Identify which cell holds the provided text, then report its [X, Y] central coordinate. 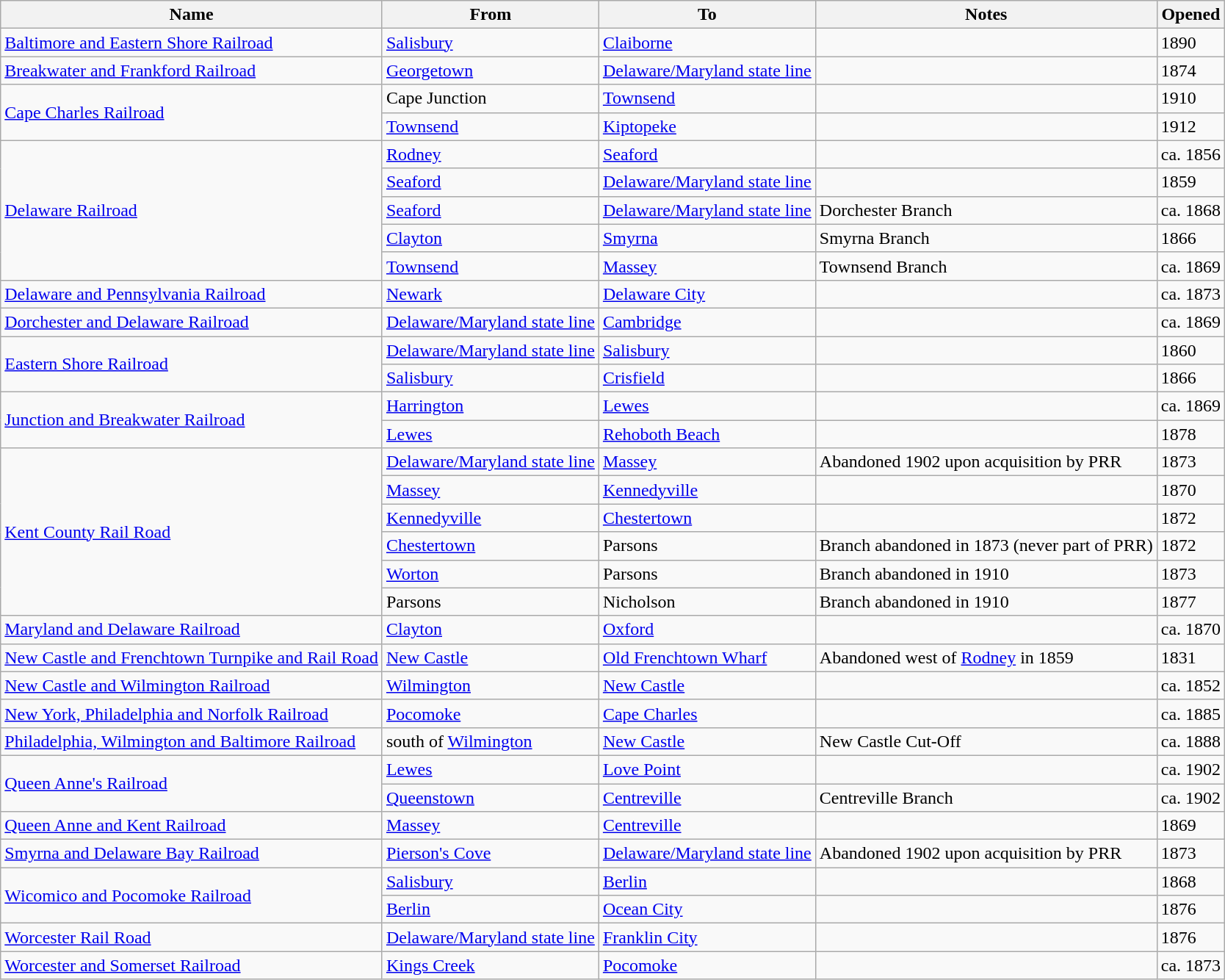
1831 [1190, 657]
1859 [1190, 182]
1877 [1190, 602]
ca. 1870 [1190, 630]
Delaware and Pennsylvania Railroad [192, 294]
south of Wilmington [491, 741]
Dorchester and Delaware Railroad [192, 322]
Cape Charles Railroad [192, 112]
Delaware Railroad [192, 210]
Queen Anne and Kent Railroad [192, 826]
1870 [1190, 490]
1910 [1190, 98]
Queen Anne's Railroad [192, 783]
Ocean City [707, 909]
Wicomico and Pocomoke Railroad [192, 896]
Opened [1190, 15]
Baltimore and Eastern Shore Railroad [192, 43]
Claiborne [707, 43]
Junction and Breakwater Railroad [192, 420]
Newark [491, 294]
Kings Creek [491, 965]
Philadelphia, Wilmington and Baltimore Railroad [192, 741]
Cape Charles [707, 713]
Kent County Rail Road [192, 532]
Pierson's Cove [491, 854]
Delaware City [707, 294]
ca. 1888 [1190, 741]
Branch abandoned in 1873 (never part of PRR) [986, 546]
Cambridge [707, 322]
Queenstown [491, 797]
Nicholson [707, 602]
Georgetown [491, 71]
Smyrna [707, 238]
Eastern Shore Railroad [192, 364]
Kiptopeke [707, 126]
1860 [1190, 350]
Maryland and Delaware Railroad [192, 630]
Name [192, 15]
Old Frenchtown Wharf [707, 657]
ca. 1852 [1190, 685]
Harrington [491, 406]
Crisfield [707, 378]
Franklin City [707, 937]
Wilmington [491, 685]
New Castle Cut-Off [986, 741]
Worcester and Somerset Railroad [192, 965]
ca. 1885 [1190, 713]
Townsend Branch [986, 266]
Worton [491, 574]
1868 [1190, 882]
Centreville Branch [986, 797]
1869 [1190, 826]
Breakwater and Frankford Railroad [192, 71]
New Castle and Frenchtown Turnpike and Rail Road [192, 657]
Abandoned west of Rodney in 1859 [986, 657]
Dorchester Branch [986, 210]
1874 [1190, 71]
From [491, 15]
1878 [1190, 434]
Worcester Rail Road [192, 937]
Smyrna Branch [986, 238]
1912 [1190, 126]
New York, Philadelphia and Norfolk Railroad [192, 713]
ca. 1868 [1190, 210]
Oxford [707, 630]
Rodney [491, 154]
New Castle and Wilmington Railroad [192, 685]
Rehoboth Beach [707, 434]
Cape Junction [491, 98]
ca. 1856 [1190, 154]
To [707, 15]
Smyrna and Delaware Bay Railroad [192, 854]
Love Point [707, 769]
Notes [986, 15]
1890 [1190, 43]
